Output the (X, Y) coordinate of the center of the cell containing the given text.  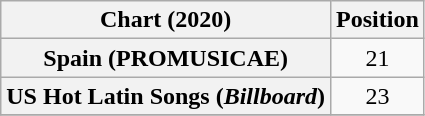
Spain (PROMUSICAE) (166, 58)
21 (378, 58)
Chart (2020) (166, 20)
US Hot Latin Songs (Billboard) (166, 96)
23 (378, 96)
Position (378, 20)
